Search for the cell housing the specified text and yield its (X, Y) center coordinate. 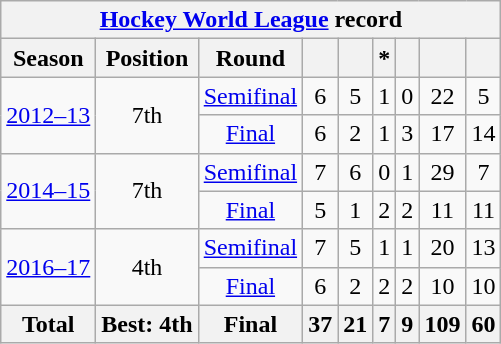
3 (408, 134)
14 (484, 134)
21 (356, 324)
4th (147, 267)
Hockey World League record (251, 20)
2014–15 (48, 191)
* (384, 58)
13 (484, 248)
Season (48, 58)
109 (442, 324)
17 (442, 134)
29 (442, 172)
37 (320, 324)
2016–17 (48, 267)
20 (442, 248)
Round (250, 58)
9 (408, 324)
Position (147, 58)
Best: 4th (147, 324)
2012–13 (48, 115)
22 (442, 96)
Total (48, 324)
60 (484, 324)
